Determine the (x, y) coordinate at the center of the cell enclosing the given text.  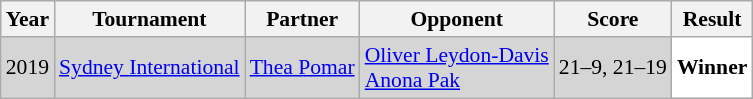
21–9, 21–19 (613, 68)
Score (613, 19)
Tournament (150, 19)
Year (28, 19)
Thea Pomar (302, 68)
Result (712, 19)
Sydney International (150, 68)
Winner (712, 68)
Opponent (457, 19)
Partner (302, 19)
2019 (28, 68)
Oliver Leydon-Davis Anona Pak (457, 68)
